Provide the (x, y) coordinate of the cell's center where the given text is located.  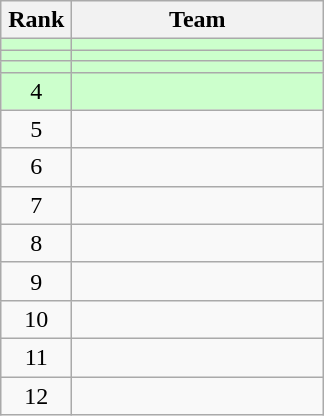
8 (36, 243)
6 (36, 167)
10 (36, 319)
7 (36, 205)
Team (198, 20)
4 (36, 91)
5 (36, 129)
Rank (36, 20)
12 (36, 395)
11 (36, 357)
9 (36, 281)
